From the cell containing the given text, extract its center point as [X, Y] coordinate. 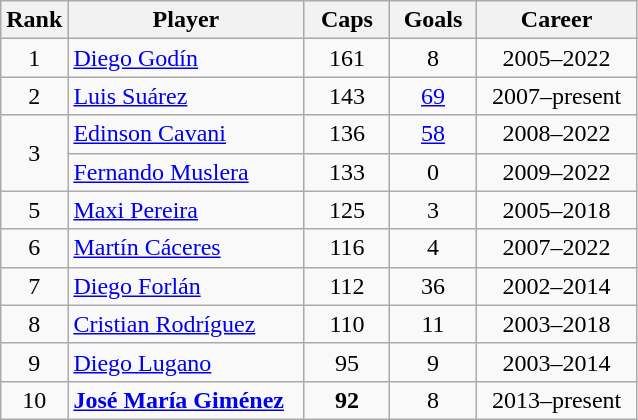
110 [347, 324]
161 [347, 58]
5 [34, 210]
2007–2022 [556, 248]
92 [347, 400]
Diego Lugano [186, 362]
Diego Godín [186, 58]
2009–2022 [556, 172]
Fernando Muslera [186, 172]
Luis Suárez [186, 96]
Caps [347, 20]
Player [186, 20]
2005–2018 [556, 210]
7 [34, 286]
6 [34, 248]
2003–2018 [556, 324]
36 [433, 286]
2002–2014 [556, 286]
2003–2014 [556, 362]
0 [433, 172]
2013–present [556, 400]
95 [347, 362]
10 [34, 400]
116 [347, 248]
133 [347, 172]
Martín Cáceres [186, 248]
Rank [34, 20]
143 [347, 96]
136 [347, 134]
4 [433, 248]
Career [556, 20]
Cristian Rodríguez [186, 324]
2008–2022 [556, 134]
2 [34, 96]
Maxi Pereira [186, 210]
José María Giménez [186, 400]
Goals [433, 20]
2005–2022 [556, 58]
2007–present [556, 96]
Edinson Cavani [186, 134]
125 [347, 210]
58 [433, 134]
1 [34, 58]
Diego Forlán [186, 286]
11 [433, 324]
112 [347, 286]
69 [433, 96]
